Output the [x, y] coordinate of the center of the cell containing the given text.  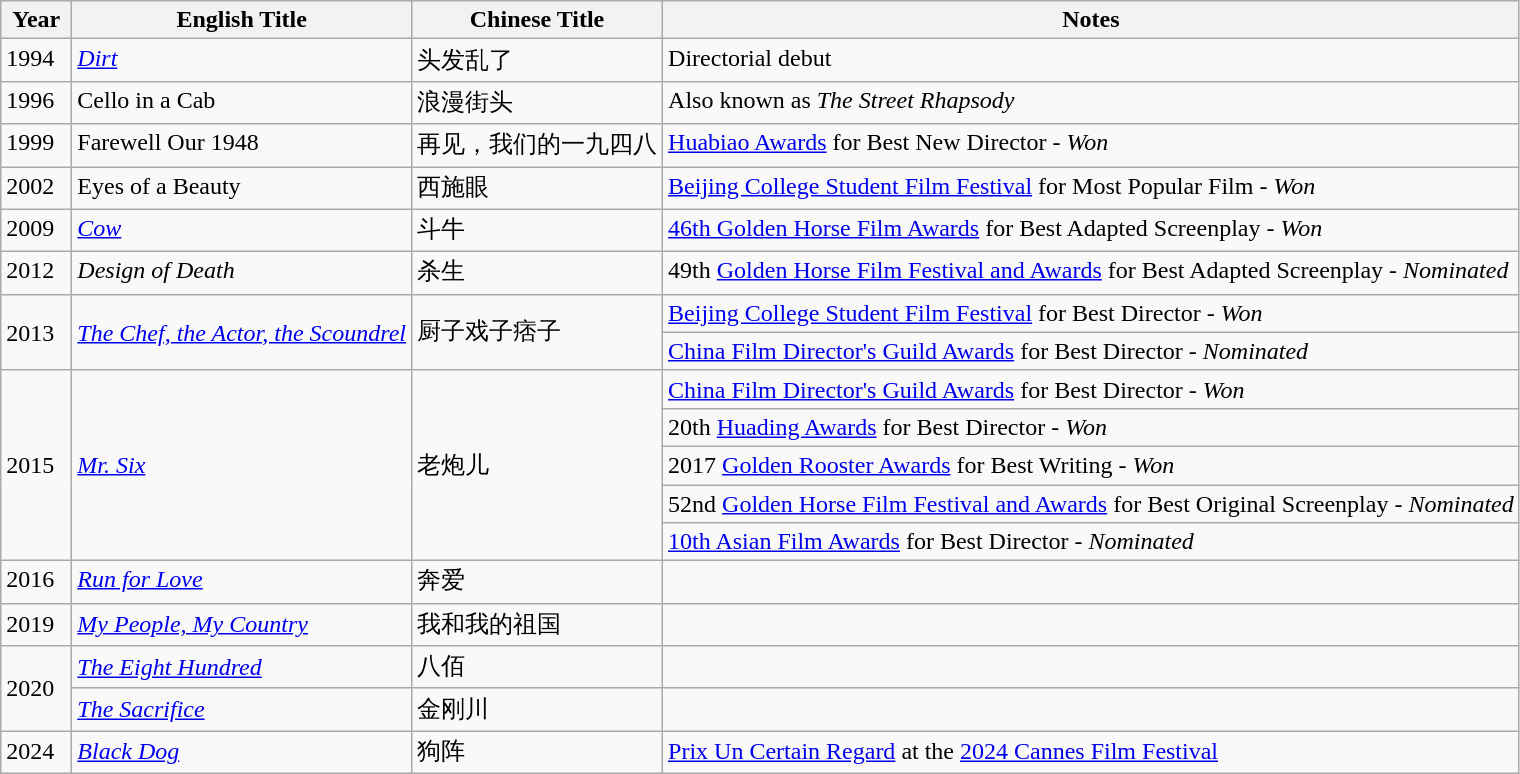
Notes [1092, 20]
2015 [36, 465]
厨子戏子痞子 [536, 332]
Directorial debut [1092, 60]
English Title [242, 20]
Beijing College Student Film Festival for Most Popular Film - Won [1092, 188]
Black Dog [242, 752]
Beijing College Student Film Festival for Best Director - Won [1092, 313]
斗牛 [536, 230]
浪漫街头 [536, 102]
杀生 [536, 274]
八佰 [536, 668]
2012 [36, 274]
Mr. Six [242, 465]
The Sacrifice [242, 710]
49th Golden Horse Film Festival and Awards for Best Adapted Screenplay - Nominated [1092, 274]
Chinese Title [536, 20]
1999 [36, 146]
Cow [242, 230]
Farewell Our 1948 [242, 146]
The Chef, the Actor, the Scoundrel [242, 332]
2002 [36, 188]
1994 [36, 60]
我和我的祖国 [536, 624]
2024 [36, 752]
2020 [36, 688]
Eyes of a Beauty [242, 188]
Prix Un Certain Regard at the 2024 Cannes Film Festival [1092, 752]
狗阵 [536, 752]
20th Huading Awards for Best Director - Won [1092, 427]
老炮儿 [536, 465]
西施眼 [536, 188]
Cello in a Cab [242, 102]
Year [36, 20]
46th Golden Horse Film Awards for Best Adapted Screenplay - Won [1092, 230]
China Film Director's Guild Awards for Best Director - Nominated [1092, 351]
头发乱了 [536, 60]
Huabiao Awards for Best New Director - Won [1092, 146]
2019 [36, 624]
2009 [36, 230]
Also known as The Street Rhapsody [1092, 102]
10th Asian Film Awards for Best Director - Nominated [1092, 542]
Run for Love [242, 582]
1996 [36, 102]
再见，我们的一九四八 [536, 146]
My People, My Country [242, 624]
金刚川 [536, 710]
Dirt [242, 60]
2016 [36, 582]
52nd Golden Horse Film Festival and Awards for Best Original Screenplay - Nominated [1092, 503]
奔爱 [536, 582]
2017 Golden Rooster Awards for Best Writing - Won [1092, 465]
China Film Director's Guild Awards for Best Director - Won [1092, 389]
The Eight Hundred [242, 668]
2013 [36, 332]
Design of Death [242, 274]
